Provide the [X, Y] coordinate of the cell's center where the given text is located.  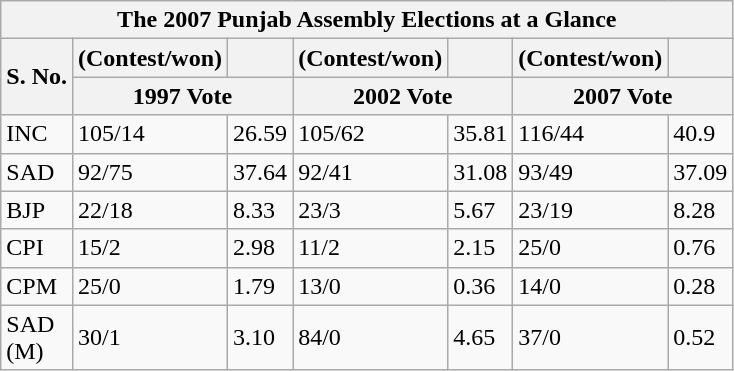
2007 Vote [623, 96]
2002 Vote [403, 96]
The 2007 Punjab Assembly Elections at a Glance [367, 20]
23/19 [590, 210]
31.08 [480, 172]
S. No. [37, 77]
26.59 [260, 134]
84/0 [370, 338]
SAD [37, 172]
0.28 [700, 286]
CPM [37, 286]
93/49 [590, 172]
37.09 [700, 172]
92/75 [150, 172]
1.79 [260, 286]
5.67 [480, 210]
CPI [37, 248]
37.64 [260, 172]
1997 Vote [182, 96]
BJP [37, 210]
8.33 [260, 210]
105/14 [150, 134]
30/1 [150, 338]
23/3 [370, 210]
4.65 [480, 338]
2.15 [480, 248]
105/62 [370, 134]
37/0 [590, 338]
0.76 [700, 248]
11/2 [370, 248]
15/2 [150, 248]
2.98 [260, 248]
92/41 [370, 172]
14/0 [590, 286]
3.10 [260, 338]
116/44 [590, 134]
13/0 [370, 286]
0.52 [700, 338]
22/18 [150, 210]
SAD(M) [37, 338]
INC [37, 134]
8.28 [700, 210]
40.9 [700, 134]
0.36 [480, 286]
35.81 [480, 134]
